Determine the [x, y] coordinate at the center of the cell enclosing the given text.  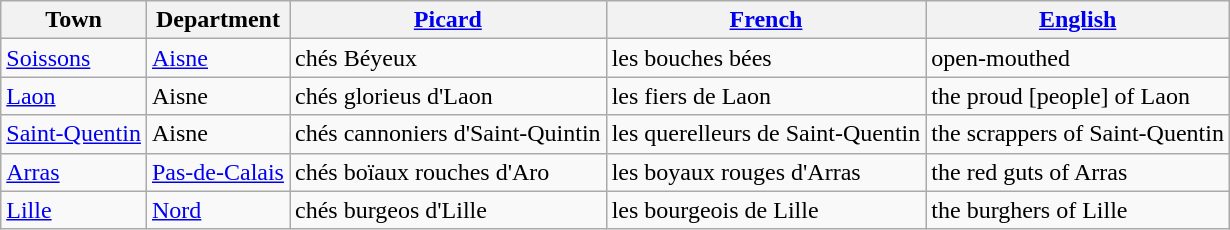
the scrappers of Saint-Quentin [1078, 134]
chés cannoniers d'Saint-Quintin [448, 134]
Lille [74, 210]
chés Béyeux [448, 58]
the burghers of Lille [1078, 210]
chés burgeos d'Lille [448, 210]
les boyaux rouges d'Arras [766, 172]
Arras [74, 172]
les querelleurs de Saint-Quentin [766, 134]
Nord [218, 210]
French [766, 20]
the proud [people] of Laon [1078, 96]
Laon [74, 96]
Picard [448, 20]
open-mouthed [1078, 58]
Department [218, 20]
Town [74, 20]
Soissons [74, 58]
les bouches bées [766, 58]
chés boïaux rouches d'Aro [448, 172]
les fiers de Laon [766, 96]
Saint-Quentin [74, 134]
English [1078, 20]
chés glorieus d'Laon [448, 96]
les bourgeois de Lille [766, 210]
Pas-de-Calais [218, 172]
the red guts of Arras [1078, 172]
